Return the [X, Y] coordinate for the center point of the cell that contains the specified text.  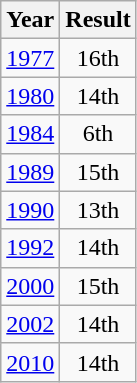
2002 [30, 324]
13th [98, 210]
Year [30, 20]
1977 [30, 58]
1980 [30, 96]
2000 [30, 286]
2010 [30, 362]
6th [98, 134]
16th [98, 58]
Result [98, 20]
1984 [30, 134]
1992 [30, 248]
1989 [30, 172]
1990 [30, 210]
